Extract the (X, Y) coordinate from the center of the cell holding the provided text.  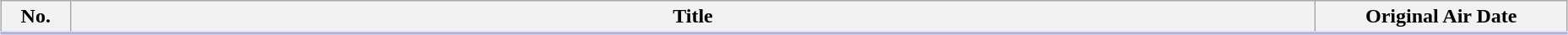
Title (693, 17)
No. (35, 17)
Original Air Date (1441, 17)
